Identify which cell holds the provided text, then report its (x, y) central coordinate. 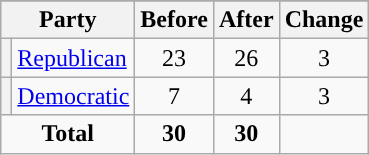
26 (246, 58)
Total (68, 134)
Democratic (74, 96)
23 (174, 58)
Before (174, 20)
Party (68, 20)
7 (174, 96)
After (246, 20)
Republican (74, 58)
Change (324, 20)
4 (246, 96)
